Search for the cell housing the specified text and yield its [x, y] center coordinate. 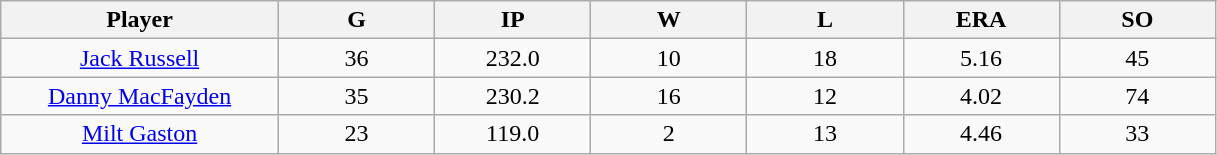
18 [825, 58]
4.46 [981, 134]
36 [356, 58]
35 [356, 96]
W [669, 20]
SO [1137, 20]
45 [1137, 58]
Jack Russell [140, 58]
13 [825, 134]
L [825, 20]
4.02 [981, 96]
230.2 [513, 96]
16 [669, 96]
23 [356, 134]
33 [1137, 134]
12 [825, 96]
G [356, 20]
2 [669, 134]
ERA [981, 20]
10 [669, 58]
Player [140, 20]
5.16 [981, 58]
74 [1137, 96]
Danny MacFayden [140, 96]
119.0 [513, 134]
232.0 [513, 58]
IP [513, 20]
Milt Gaston [140, 134]
